For the text-containing cell, return its midpoint in (X, Y) coordinate format. 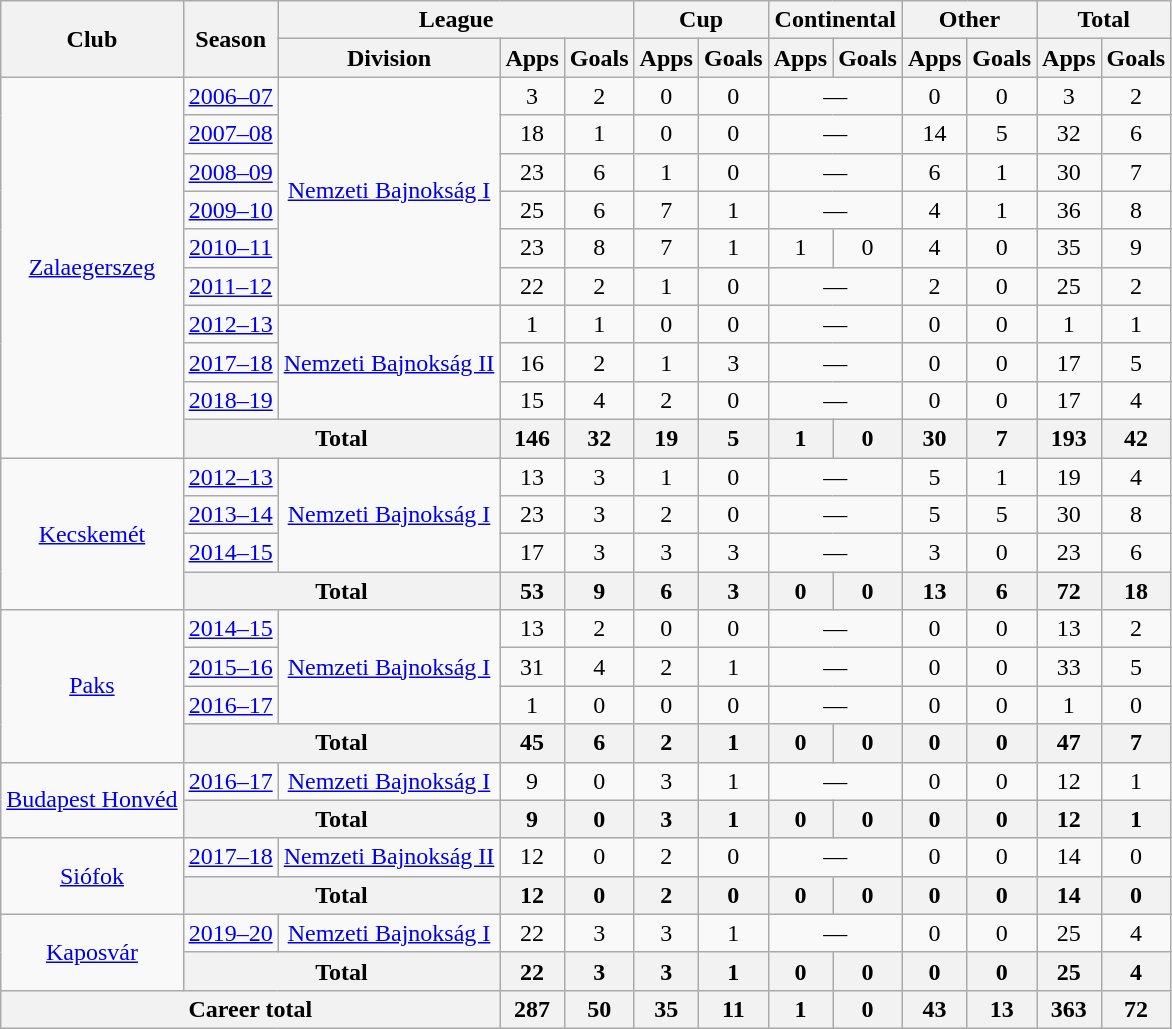
Kaposvár (92, 952)
363 (1069, 1009)
16 (532, 362)
Budapest Honvéd (92, 800)
43 (934, 1009)
45 (532, 743)
15 (532, 400)
50 (599, 1009)
11 (733, 1009)
53 (532, 591)
146 (532, 438)
42 (1136, 438)
2010–11 (230, 248)
2006–07 (230, 96)
Zalaegerszeg (92, 268)
Paks (92, 686)
Cup (701, 20)
33 (1069, 667)
47 (1069, 743)
Siófok (92, 876)
36 (1069, 210)
2015–16 (230, 667)
2007–08 (230, 134)
193 (1069, 438)
2013–14 (230, 515)
League (456, 20)
Season (230, 39)
Career total (250, 1009)
31 (532, 667)
Club (92, 39)
287 (532, 1009)
2019–20 (230, 933)
Other (969, 20)
2008–09 (230, 172)
Division (389, 58)
2011–12 (230, 286)
2009–10 (230, 210)
Continental (835, 20)
2018–19 (230, 400)
Kecskemét (92, 534)
